Capture the cell that displays the provided text and extract its (X, Y) central coordinate. 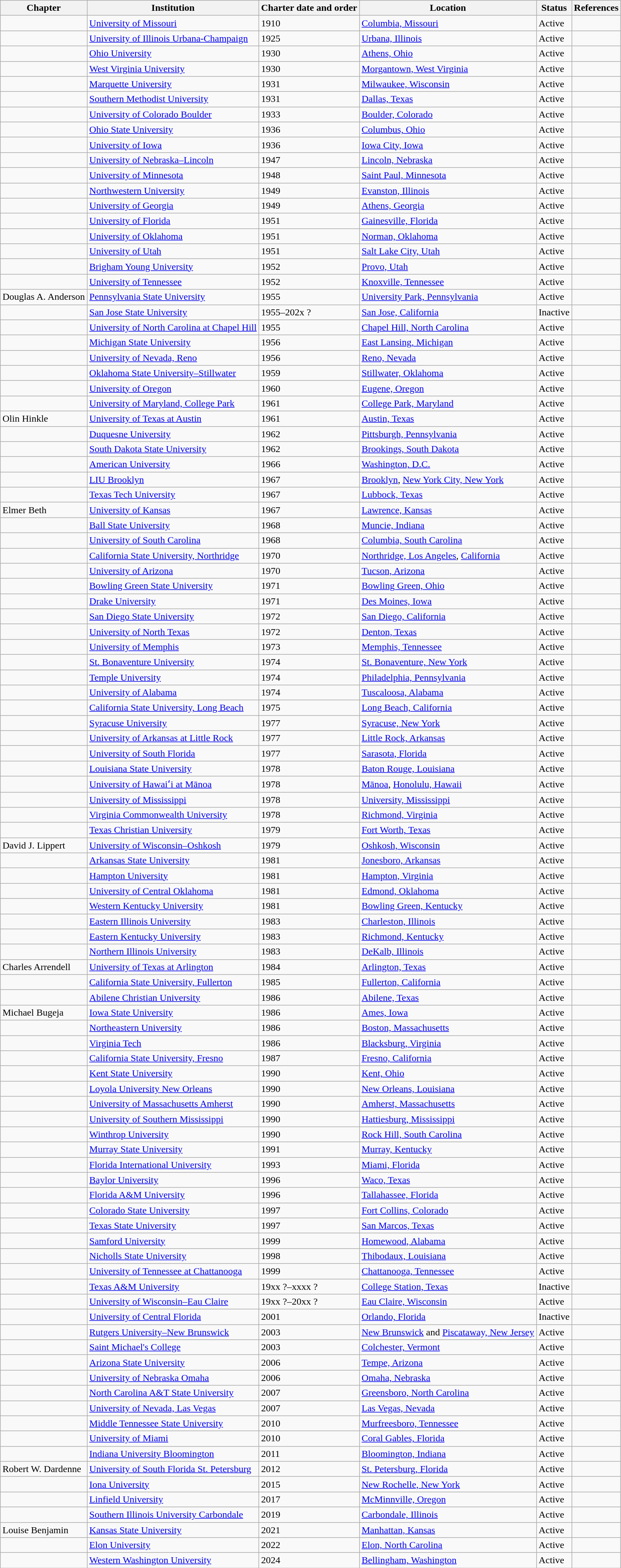
St. Bonaventure University (173, 662)
Middle Tennessee State University (173, 1423)
Richmond, Kentucky (448, 936)
University of Illinois Urbana-Champaign (173, 38)
Lincoln, Nebraska (448, 160)
Virginia Commonwealth University (173, 815)
Athens, Georgia (448, 206)
Hampton University (173, 876)
San Jose State University (173, 312)
Arkansas State University (173, 861)
Sarasota, Florida (448, 753)
Nicholls State University (173, 1256)
Status (554, 8)
Pennsylvania State University (173, 297)
Coral Gables, Florida (448, 1438)
Omaha, Nebraska (448, 1378)
University of Oklahoma (173, 236)
Oklahoma State University–Stillwater (173, 373)
University of Missouri (173, 23)
University of Central Florida (173, 1317)
Knoxville, Tennessee (448, 282)
Fort Collins, Colorado (448, 1210)
1993 (309, 1165)
Tuscaloosa, Alabama (448, 693)
Blacksburg, Virginia (448, 1043)
Lubbock, Texas (448, 495)
Ohio University (173, 54)
Austin, Texas (448, 418)
Boston, Massachusetts (448, 1028)
Ball State University (173, 525)
Michael Bugeja (44, 1012)
Western Kentucky University (173, 906)
Provo, Utah (448, 267)
Salt Lake City, Utah (448, 251)
University of Wisconsin–Eau Claire (173, 1302)
California State University, Fresno (173, 1058)
Bloomington, Indiana (448, 1454)
Texas State University (173, 1225)
Hattiesburg, Mississippi (448, 1119)
Location (448, 8)
University, Mississippi (448, 800)
Kansas State University (173, 1530)
College Station, Texas (448, 1287)
Fresno, California (448, 1058)
Saint Paul, Minnesota (448, 175)
Athens, Ohio (448, 54)
Charter date and order (309, 8)
University of Tennessee at Chattanooga (173, 1271)
Saint Michael's College (173, 1347)
19xx ?–20xx ? (309, 1302)
Florida International University (173, 1165)
Murray, Kentucky (448, 1150)
University Park, Pennsylvania (448, 297)
Kent, Ohio (448, 1074)
Morgantown, West Virginia (448, 69)
1959 (309, 373)
San Diego State University (173, 616)
Brooklyn, New York City, New York (448, 480)
University of Florida (173, 221)
San Diego, California (448, 616)
American University (173, 464)
Abilene Christian University (173, 997)
Amherst, Massachusetts (448, 1104)
Syracuse, New York (448, 723)
Greensboro, North Carolina (448, 1393)
Iona University (173, 1484)
Elon University (173, 1545)
Richmond, Virginia (448, 815)
Iowa State University (173, 1012)
Eastern Kentucky University (173, 936)
Hampton, Virginia (448, 876)
Norman, Oklahoma (448, 236)
DeKalb, Illinois (448, 952)
Carbondale, Illinois (448, 1514)
North Carolina A&T State University (173, 1393)
1984 (309, 967)
New Brunswick and Piscataway, New Jersey (448, 1332)
University of Colorado Boulder (173, 114)
1998 (309, 1256)
Orlando, Florida (448, 1317)
Lawrence, Kansas (448, 510)
University of Texas at Austin (173, 418)
1973 (309, 647)
West Virginia University (173, 69)
Drake University (173, 601)
Virginia Tech (173, 1043)
Eau Claire, Wisconsin (448, 1302)
Philadelphia, Pennsylvania (448, 677)
Ohio State University (173, 130)
University of South Florida (173, 753)
Baton Rouge, Louisiana (448, 769)
Robert W. Dardenne (44, 1469)
University of Central Oklahoma (173, 891)
San Marcos, Texas (448, 1225)
Muncie, Indiana (448, 525)
University of Georgia (173, 206)
Southern Methodist University (173, 99)
University of Maryland, College Park (173, 403)
California State University, Northridge (173, 556)
1987 (309, 1058)
1991 (309, 1150)
Duquesne University (173, 434)
Louisiana State University (173, 769)
Bowling Green, Kentucky (448, 906)
University of Arizona (173, 571)
Florida A&M University (173, 1195)
College Park, Maryland (448, 403)
University of Nebraska Omaha (173, 1378)
Texas Christian University (173, 830)
Columbus, Ohio (448, 130)
Douglas A. Anderson (44, 297)
Dallas, Texas (448, 99)
Michigan State University (173, 343)
2012 (309, 1469)
2024 (309, 1560)
Syracuse University (173, 723)
University of Mississippi (173, 800)
University of Nevada, Reno (173, 358)
Homewood, Alabama (448, 1241)
1975 (309, 708)
Washington, D.C. (448, 464)
New Orleans, Louisiana (448, 1089)
University of Utah (173, 251)
East Lansing, Michigan (448, 343)
University of Nevada, Las Vegas (173, 1408)
Olin Hinkle (44, 418)
University of Miami (173, 1438)
Arlington, Texas (448, 967)
Indiana University Bloomington (173, 1454)
2019 (309, 1514)
1966 (309, 464)
Southern Illinois University Carbondale (173, 1514)
2015 (309, 1484)
Western Washington University (173, 1560)
Columbia, Missouri (448, 23)
Memphis, Tennessee (448, 647)
University of Southern Mississippi (173, 1119)
McMinnville, Oregon (448, 1499)
Boulder, Colorado (448, 114)
Northeastern University (173, 1028)
Kent State University (173, 1074)
California State University, Long Beach (173, 708)
Chapel Hill, North Carolina (448, 327)
2017 (309, 1499)
California State University, Fullerton (173, 982)
Bowling Green, Ohio (448, 586)
Bowling Green State University (173, 586)
Pittsburgh, Pennsylvania (448, 434)
Samford University (173, 1241)
Charles Arrendell (44, 967)
Brigham Young University (173, 267)
Tucson, Arizona (448, 571)
University of Memphis (173, 647)
Tallahassee, Florida (448, 1195)
Louise Benjamin (44, 1530)
University of Minnesota (173, 175)
Murfreesboro, Tennessee (448, 1423)
Jonesboro, Arkansas (448, 861)
Urbana, Illinois (448, 38)
Waco, Texas (448, 1180)
Evanston, Illinois (448, 191)
Ames, Iowa (448, 1012)
Loyola University New Orleans (173, 1089)
1933 (309, 114)
Oshkosh, Wisconsin (448, 845)
Northridge, Los Angeles, California (448, 556)
LIU Brooklyn (173, 480)
University of South Florida St. Petersburg (173, 1469)
Abilene, Texas (448, 997)
University of Oregon (173, 388)
1925 (309, 38)
Stillwater, Oklahoma (448, 373)
Little Rock, Arkansas (448, 738)
Rutgers University–New Brunswick (173, 1332)
Charleston, Illinois (448, 921)
Colorado State University (173, 1210)
University of Hawaiʻi at Mānoa (173, 784)
University of Arkansas at Little Rock (173, 738)
2021 (309, 1530)
1985 (309, 982)
Denton, Texas (448, 632)
19xx ?–xxxx ? (309, 1287)
Las Vegas, Nevada (448, 1408)
Linfield University (173, 1499)
Fort Worth, Texas (448, 830)
1947 (309, 160)
Eugene, Oregon (448, 388)
Elmer Beth (44, 510)
Northern Illinois University (173, 952)
Texas A&M University (173, 1287)
South Dakota State University (173, 449)
University of Tennessee (173, 282)
Bellingham, Washington (448, 1560)
Colchester, Vermont (448, 1347)
San Jose, California (448, 312)
Winthrop University (173, 1134)
Elon, North Carolina (448, 1545)
University of South Carolina (173, 540)
St. Petersburg, Florida (448, 1469)
Fullerton, California (448, 982)
Brookings, South Dakota (448, 449)
Chattanooga, Tennessee (448, 1271)
Milwaukee, Wisconsin (448, 84)
University of Nebraska–Lincoln (173, 160)
Manhattan, Kansas (448, 1530)
1910 (309, 23)
University of Texas at Arlington (173, 967)
University of Wisconsin–Oshkosh (173, 845)
1955–202x ? (309, 312)
1948 (309, 175)
References (597, 8)
Texas Tech University (173, 495)
Chapter (44, 8)
2022 (309, 1545)
Edmond, Oklahoma (448, 891)
Institution (173, 8)
University of Iowa (173, 145)
Temple University (173, 677)
Columbia, South Carolina (448, 540)
Rock Hill, South Carolina (448, 1134)
St. Bonaventure, New York (448, 662)
Murray State University (173, 1150)
University of North Carolina at Chapel Hill (173, 327)
Tempe, Arizona (448, 1363)
Arizona State University (173, 1363)
Long Beach, California (448, 708)
University of Alabama (173, 693)
Des Moines, Iowa (448, 601)
University of North Texas (173, 632)
Northwestern University (173, 191)
1960 (309, 388)
Iowa City, Iowa (448, 145)
Marquette University (173, 84)
Gainesville, Florida (448, 221)
Mānoa, Honolulu, Hawaii (448, 784)
2001 (309, 1317)
2011 (309, 1454)
Miami, Florida (448, 1165)
Reno, Nevada (448, 358)
Eastern Illinois University (173, 921)
University of Massachusetts Amherst (173, 1104)
New Rochelle, New York (448, 1484)
Baylor University (173, 1180)
David J. Lippert (44, 845)
Thibodaux, Louisiana (448, 1256)
University of Kansas (173, 510)
